Return the [X, Y] coordinate for the center point of the cell that contains the specified text.  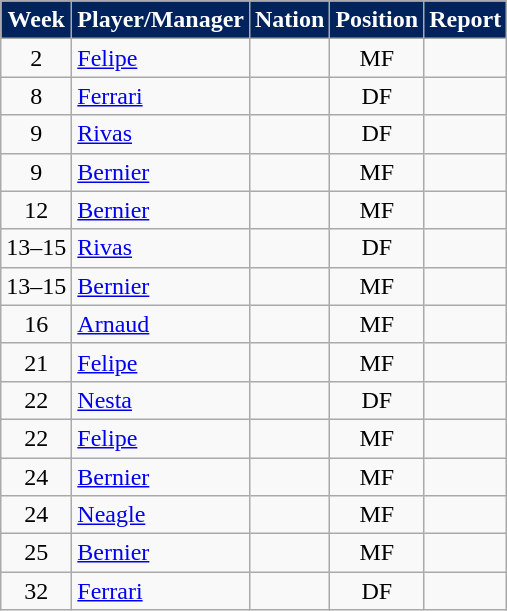
Player/Manager [161, 20]
8 [36, 96]
Week [36, 20]
Arnaud [161, 324]
Position [377, 20]
Neagle [161, 515]
Report [466, 20]
32 [36, 591]
25 [36, 553]
Nesta [161, 400]
2 [36, 58]
16 [36, 324]
Nation [289, 20]
21 [36, 362]
12 [36, 210]
